Capture the cell that displays the provided text and extract its (x, y) central coordinate. 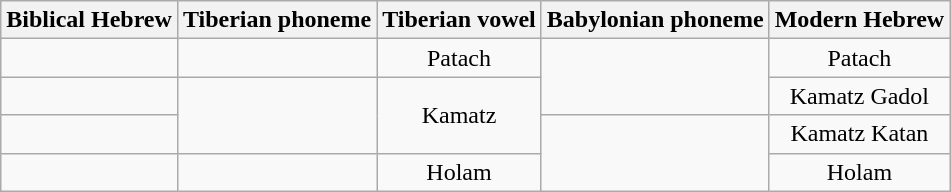
Modern Hebrew (860, 20)
Tiberian phoneme (276, 20)
Babylonian phoneme (655, 20)
Biblical Hebrew (90, 20)
Kamatz (460, 115)
Kamatz Gadol (860, 96)
Kamatz Katan (860, 134)
Tiberian vowel (460, 20)
